Extract the (x, y) coordinate from the center of the cell holding the provided text.  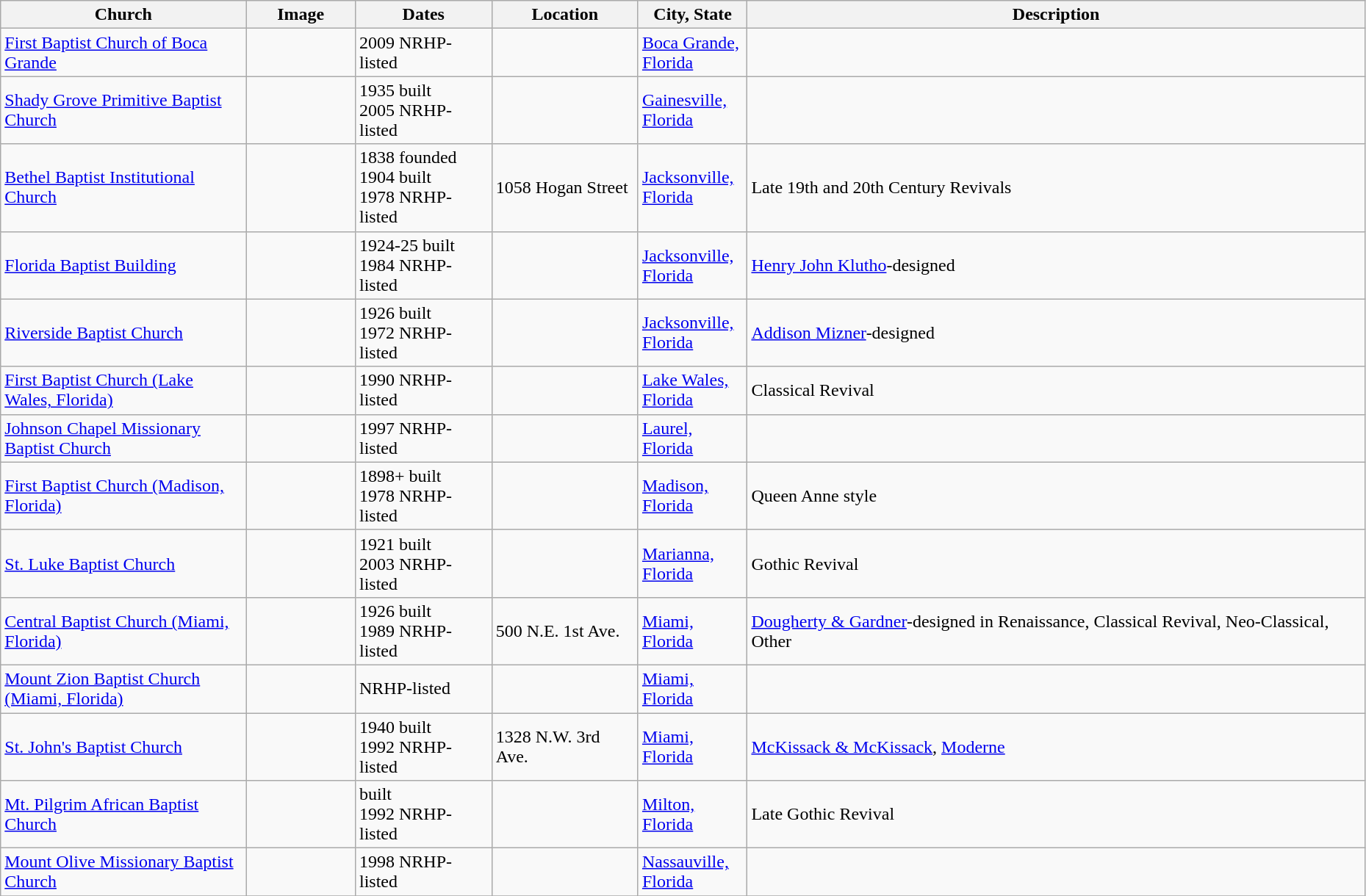
1924-25 built1984 NRHP-listed (423, 265)
First Baptist Church of Boca Grande (123, 53)
built1992 NRHP-listed (423, 814)
Classical Revival (1056, 391)
1898+ built1978 NRHP-listed (423, 496)
First Baptist Church (Madison, Florida) (123, 496)
Laurel, Florida (692, 438)
1926 built1972 NRHP-listed (423, 333)
Dougherty & Gardner-designed in Renaissance, Classical Revival, Neo-Classical, Other (1056, 631)
Johnson Chapel Missionary Baptist Church (123, 438)
Queen Anne style (1056, 496)
1328 N.W. 3rd Ave. (564, 746)
Milton, Florida (692, 814)
Gothic Revival (1056, 563)
Mt. Pilgrim African Baptist Church (123, 814)
1940 built1992 NRHP-listed (423, 746)
Boca Grande, Florida (692, 53)
Mount Olive Missionary Baptist Church (123, 872)
St. John's Baptist Church (123, 746)
1921 built2003 NRHP-listed (423, 563)
1990 NRHP-listed (423, 391)
Henry John Klutho-designed (1056, 265)
1058 Hogan Street (564, 188)
Gainesville, Florida (692, 110)
Church (123, 15)
NRHP-listed (423, 689)
Location (564, 15)
Lake Wales, Florida (692, 391)
Marianna, Florida (692, 563)
1926 built1989 NRHP-listed (423, 631)
Late Gothic Revival (1056, 814)
City, State (692, 15)
Description (1056, 15)
First Baptist Church (Lake Wales, Florida) (123, 391)
Mount Zion Baptist Church (Miami, Florida) (123, 689)
Madison, Florida (692, 496)
McKissack & McKissack, Moderne (1056, 746)
Dates (423, 15)
500 N.E. 1st Ave. (564, 631)
Nassauville, Florida (692, 872)
Late 19th and 20th Century Revivals (1056, 188)
Addison Mizner-designed (1056, 333)
Bethel Baptist Institutional Church (123, 188)
1997 NRHP-listed (423, 438)
2009 NRHP-listed (423, 53)
1935 built2005 NRHP-listed (423, 110)
Florida Baptist Building (123, 265)
Riverside Baptist Church (123, 333)
Central Baptist Church (Miami, Florida) (123, 631)
Image (301, 15)
St. Luke Baptist Church (123, 563)
Shady Grove Primitive Baptist Church (123, 110)
1998 NRHP-listed (423, 872)
1838 founded1904 built1978 NRHP-listed (423, 188)
